Capture the cell that displays the provided text and extract its [x, y] central coordinate. 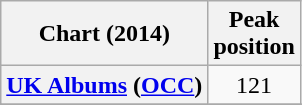
Peakposition [254, 34]
UK Albums (OCC) [104, 85]
121 [254, 85]
Chart (2014) [104, 34]
